Provide the [x, y] coordinate of the cell's center where the given text is located.  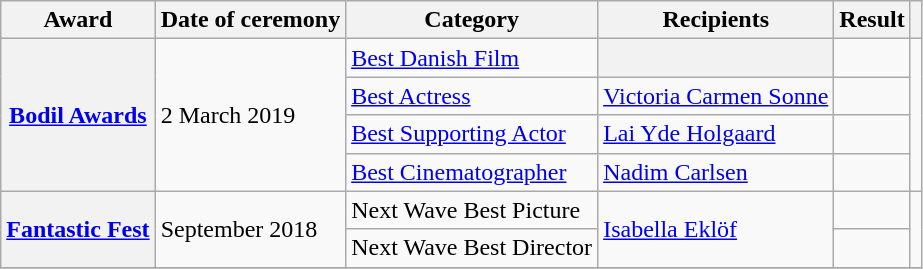
September 2018 [250, 229]
Best Supporting Actor [472, 134]
2 March 2019 [250, 115]
Result [872, 20]
Next Wave Best Director [472, 248]
Victoria Carmen Sonne [716, 96]
Recipients [716, 20]
Bodil Awards [78, 115]
Best Danish Film [472, 58]
Date of ceremony [250, 20]
Award [78, 20]
Lai Yde Holgaard [716, 134]
Best Actress [472, 96]
Fantastic Fest [78, 229]
Best Cinematographer [472, 172]
Nadim Carlsen [716, 172]
Isabella Eklöf [716, 229]
Category [472, 20]
Next Wave Best Picture [472, 210]
